Determine the (x, y) coordinate at the center of the cell enclosing the given text.  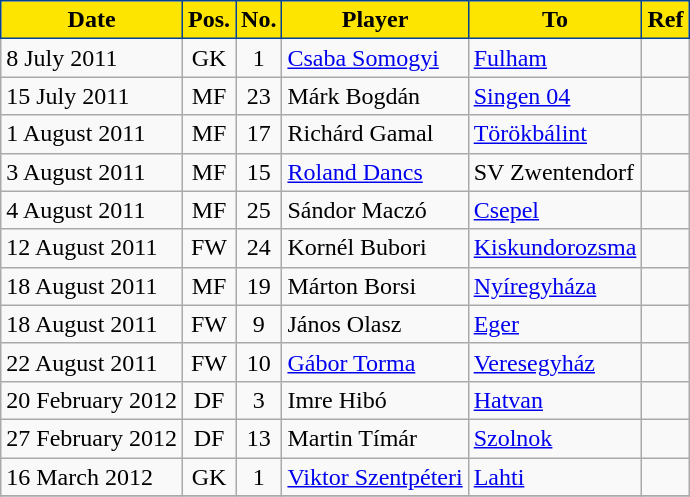
Date (92, 20)
15 (259, 172)
23 (259, 96)
19 (259, 286)
Törökbálint (555, 134)
3 August 2011 (92, 172)
Hatvan (555, 400)
Csaba Somogyi (375, 58)
Gábor Torma (375, 362)
Sándor Maczó (375, 210)
Márk Bogdán (375, 96)
Kornél Bubori (375, 248)
22 August 2011 (92, 362)
Roland Dancs (375, 172)
3 (259, 400)
27 February 2012 (92, 438)
Richárd Gamal (375, 134)
Szolnok (555, 438)
Player (375, 20)
Veresegyház (555, 362)
To (555, 20)
Márton Borsi (375, 286)
SV Zwentendorf (555, 172)
13 (259, 438)
4 August 2011 (92, 210)
Nyíregyháza (555, 286)
Pos. (208, 20)
10 (259, 362)
8 July 2011 (92, 58)
Singen 04 (555, 96)
25 (259, 210)
Eger (555, 324)
János Olasz (375, 324)
20 February 2012 (92, 400)
17 (259, 134)
Fulham (555, 58)
Csepel (555, 210)
16 March 2012 (92, 477)
9 (259, 324)
No. (259, 20)
1 August 2011 (92, 134)
Kiskundorozsma (555, 248)
Lahti (555, 477)
Ref (666, 20)
Imre Hibó (375, 400)
24 (259, 248)
Viktor Szentpéteri (375, 477)
15 July 2011 (92, 96)
12 August 2011 (92, 248)
Martin Tímár (375, 438)
